Pinpoint the cell where the given text exists, returning its (X, Y) midpoint coordinate. 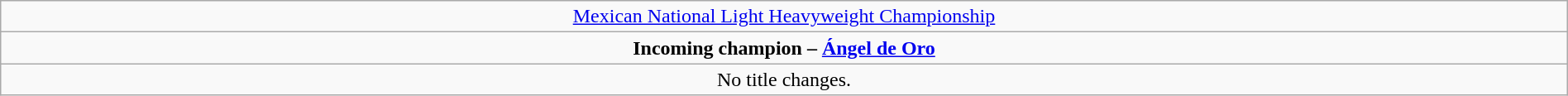
No title changes. (784, 79)
Incoming champion – Ángel de Oro (784, 48)
Mexican National Light Heavyweight Championship (784, 17)
